From the cell containing the given text, extract its center point as [x, y] coordinate. 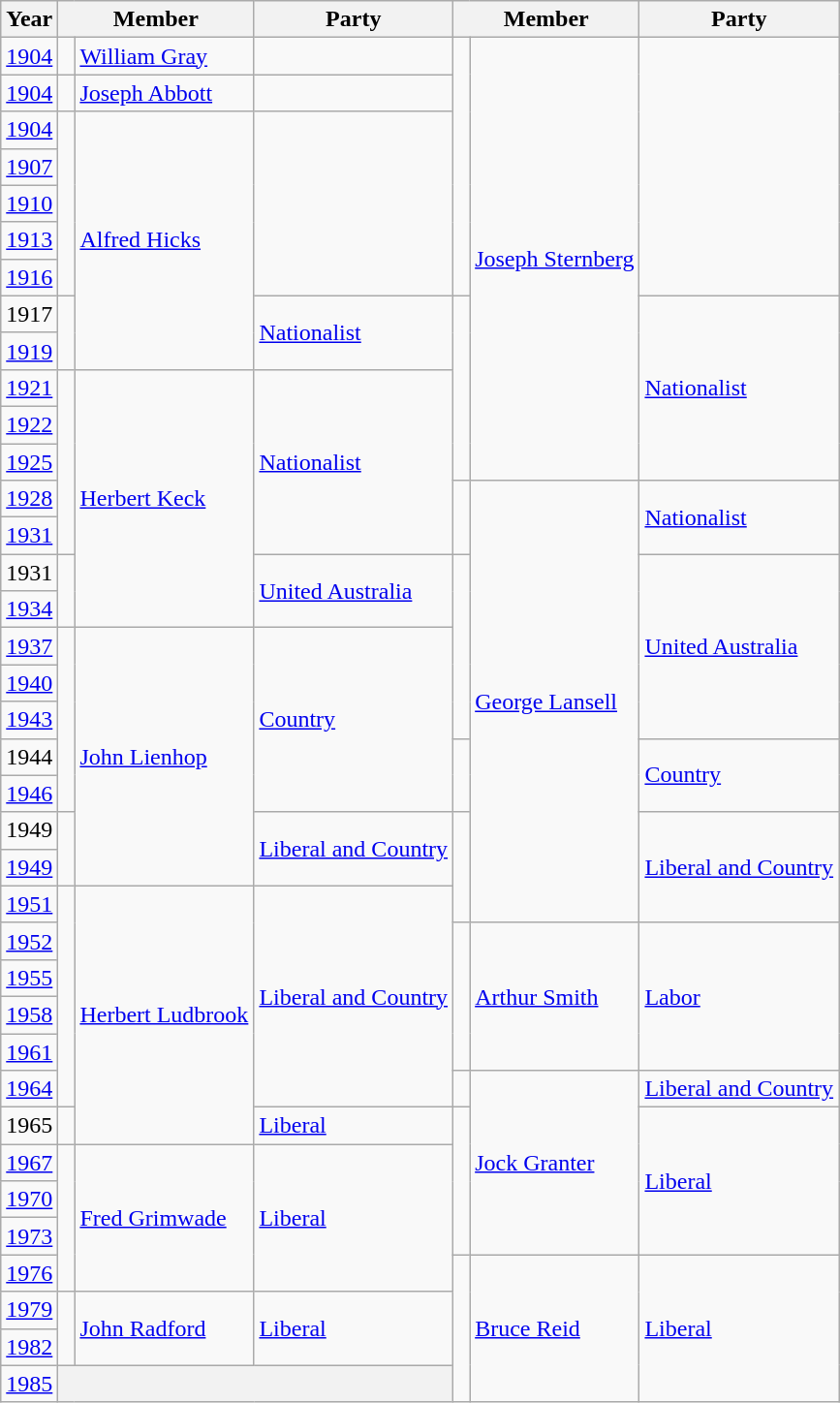
1916 [29, 277]
1910 [29, 203]
Joseph Abbott [165, 93]
1944 [29, 757]
George Lansell [554, 701]
1982 [29, 1347]
1985 [29, 1384]
1964 [29, 1089]
1970 [29, 1200]
Herbert Ludbrook [165, 1014]
1919 [29, 351]
1967 [29, 1163]
1946 [29, 794]
1943 [29, 720]
1913 [29, 240]
1976 [29, 1273]
1958 [29, 1014]
Joseph Sternberg [554, 260]
1965 [29, 1126]
1921 [29, 388]
Bruce Reid [554, 1328]
1907 [29, 167]
Alfred Hicks [165, 240]
Fred Grimwade [165, 1218]
Jock Granter [554, 1163]
John Radford [165, 1328]
1937 [29, 646]
1922 [29, 424]
1951 [29, 904]
Labor [739, 996]
1955 [29, 978]
Herbert Keck [165, 498]
John Lienhop [165, 757]
Year [29, 19]
1973 [29, 1236]
1940 [29, 683]
1925 [29, 462]
1928 [29, 499]
1961 [29, 1051]
1952 [29, 941]
William Gray [165, 56]
Arthur Smith [554, 996]
1979 [29, 1310]
1917 [29, 314]
1934 [29, 609]
